Return the [x, y] coordinate for the center point of the cell that contains the specified text.  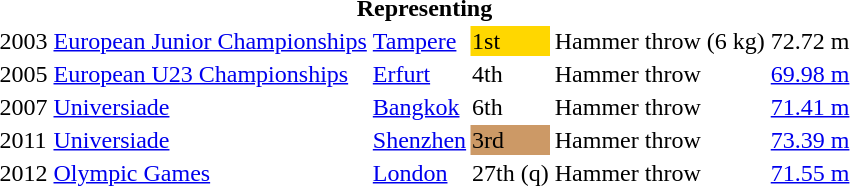
6th [511, 107]
Bangkok [419, 107]
Tampere [419, 41]
European U23 Championships [210, 74]
Erfurt [419, 74]
Shenzhen [419, 140]
4th [511, 74]
Hammer throw (6 kg) [660, 41]
1st [511, 41]
3rd [511, 140]
European Junior Championships [210, 41]
